Output the [X, Y] coordinate of the center of the cell containing the given text.  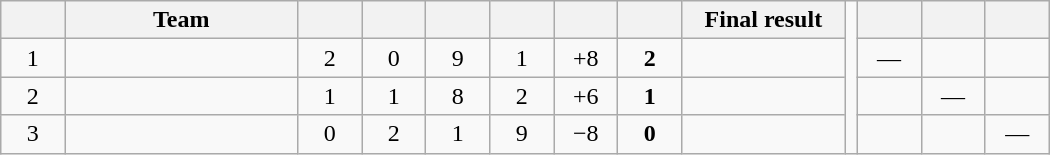
Final result [764, 20]
+8 [586, 58]
8 [458, 96]
+6 [586, 96]
−8 [586, 134]
3 [33, 134]
Team [182, 20]
